Scan for the cell matching the given text and deliver its [x, y] coordinate at center. 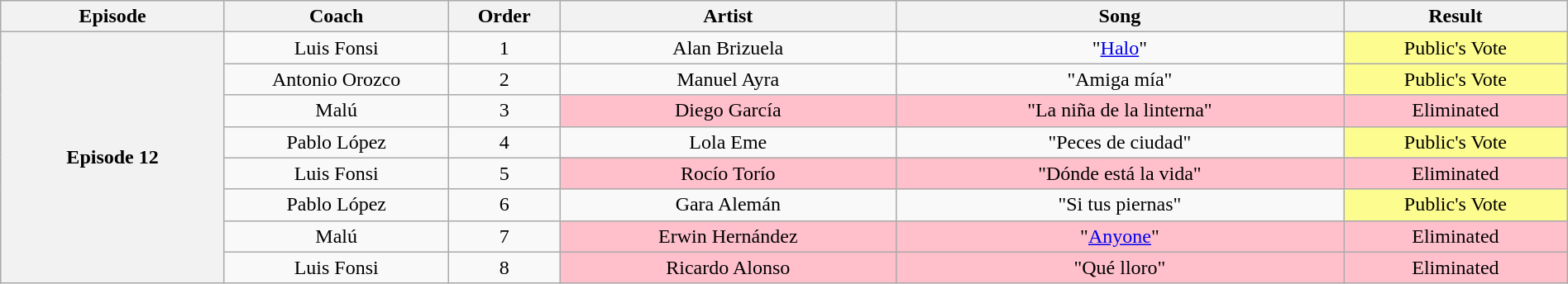
"Dónde está la vida" [1120, 173]
1 [504, 48]
Episode [112, 17]
Gara Alemán [728, 205]
Diego García [728, 111]
Erwin Hernández [728, 236]
7 [504, 236]
Lola Eme [728, 142]
Coach [336, 17]
"Halo" [1120, 48]
3 [504, 111]
Order [504, 17]
Alan Brizuela [728, 48]
2 [504, 79]
8 [504, 267]
6 [504, 205]
"Amiga mía" [1120, 79]
5 [504, 173]
"Peces de ciudad" [1120, 142]
Manuel Ayra [728, 79]
Artist [728, 17]
"Anyone" [1120, 236]
"Qué lloro" [1120, 267]
Result [1456, 17]
Ricardo Alonso [728, 267]
Rocío Torío [728, 173]
4 [504, 142]
Episode 12 [112, 158]
Antonio Orozco [336, 79]
"La niña de la linterna" [1120, 111]
Song [1120, 17]
"Si tus piernas" [1120, 205]
